Pinpoint the cell where the given text exists, returning its (X, Y) midpoint coordinate. 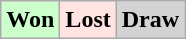
Lost (88, 20)
Won (30, 20)
Draw (150, 20)
